Provide the [x, y] coordinate of the cell's center where the given text is located.  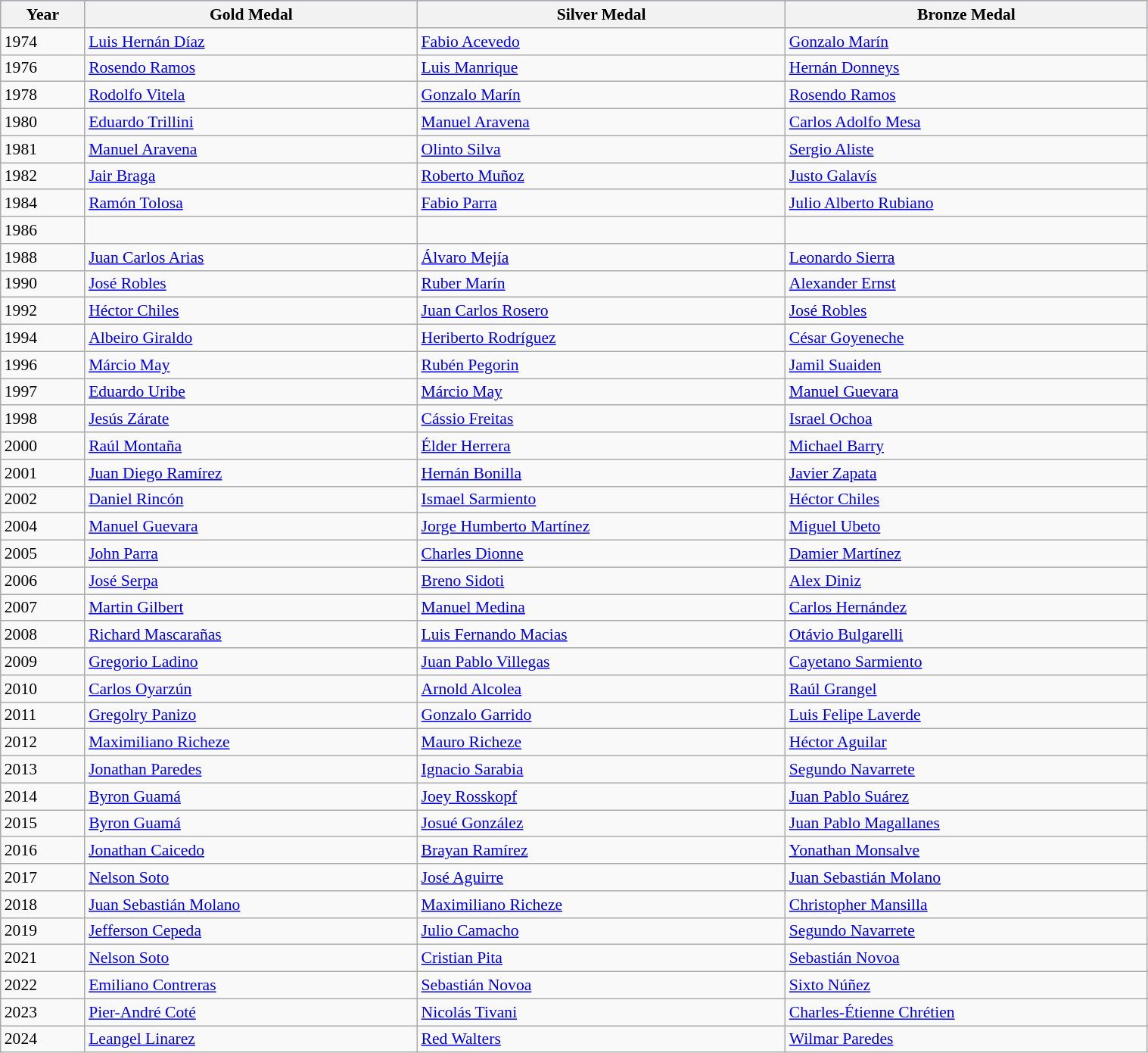
Raúl Montaña [251, 446]
2008 [42, 635]
César Goyeneche [966, 338]
2019 [42, 931]
Jorge Humberto Martínez [602, 527]
Gonzalo Garrido [602, 715]
Leangel Linarez [251, 1039]
1976 [42, 68]
Ignacio Sarabia [602, 770]
Gregorio Ladino [251, 662]
2013 [42, 770]
Jonathan Caicedo [251, 851]
Juan Carlos Rosero [602, 311]
1997 [42, 392]
2004 [42, 527]
2022 [42, 986]
Rodolfo Vitela [251, 95]
2012 [42, 743]
Damier Martínez [966, 554]
Yonathan Monsalve [966, 851]
Élder Herrera [602, 446]
1978 [42, 95]
Eduardo Trillini [251, 123]
Gregolry Panizo [251, 715]
2021 [42, 958]
Ramón Tolosa [251, 204]
Luis Fernando Macias [602, 635]
José Serpa [251, 581]
Juan Pablo Villegas [602, 662]
Charles Dionne [602, 554]
Miguel Ubeto [966, 527]
Sergio Aliste [966, 149]
Julio Alberto Rubiano [966, 204]
Bronze Medal [966, 14]
1994 [42, 338]
1981 [42, 149]
Rubén Pegorin [602, 365]
Emiliano Contreras [251, 986]
2002 [42, 500]
John Parra [251, 554]
Carlos Adolfo Mesa [966, 123]
Joey Rosskopf [602, 796]
Fabio Parra [602, 204]
Carlos Hernández [966, 608]
2001 [42, 473]
Jesús Zárate [251, 419]
Raúl Grangel [966, 689]
Ruber Marín [602, 284]
Javier Zapata [966, 473]
Leonardo Sierra [966, 257]
Olinto Silva [602, 149]
Jamil Suaiden [966, 365]
Michael Barry [966, 446]
Luis Hernán Díaz [251, 42]
Brayan Ramírez [602, 851]
1998 [42, 419]
Albeiro Giraldo [251, 338]
Ismael Sarmiento [602, 500]
Heriberto Rodríguez [602, 338]
Hernán Bonilla [602, 473]
Fabio Acevedo [602, 42]
1980 [42, 123]
Josué González [602, 824]
Israel Ochoa [966, 419]
Luis Felipe Laverde [966, 715]
1986 [42, 230]
Christopher Mansilla [966, 905]
2023 [42, 1012]
Richard Mascarañas [251, 635]
Daniel Rincón [251, 500]
2009 [42, 662]
Martin Gilbert [251, 608]
Wilmar Paredes [966, 1039]
Juan Pablo Magallanes [966, 824]
Jefferson Cepeda [251, 931]
Red Walters [602, 1039]
Héctor Aguilar [966, 743]
Year [42, 14]
Justo Galavís [966, 176]
2017 [42, 877]
1988 [42, 257]
Carlos Oyarzún [251, 689]
1992 [42, 311]
Jonathan Paredes [251, 770]
Pier-André Coté [251, 1012]
Julio Camacho [602, 931]
Juan Carlos Arias [251, 257]
Silver Medal [602, 14]
2014 [42, 796]
Manuel Medina [602, 608]
2024 [42, 1039]
Alex Diniz [966, 581]
Roberto Muñoz [602, 176]
Mauro Richeze [602, 743]
2007 [42, 608]
Eduardo Uribe [251, 392]
Arnold Alcolea [602, 689]
2018 [42, 905]
Cayetano Sarmiento [966, 662]
2005 [42, 554]
2015 [42, 824]
Sixto Núñez [966, 986]
Gold Medal [251, 14]
Alexander Ernst [966, 284]
1996 [42, 365]
Juan Diego Ramírez [251, 473]
1984 [42, 204]
Cristian Pita [602, 958]
Luis Manrique [602, 68]
2016 [42, 851]
Cássio Freitas [602, 419]
1990 [42, 284]
Otávio Bulgarelli [966, 635]
Charles-Étienne Chrétien [966, 1012]
Nicolás Tivani [602, 1012]
2006 [42, 581]
1982 [42, 176]
Juan Pablo Suárez [966, 796]
Álvaro Mejía [602, 257]
Hernán Donneys [966, 68]
2011 [42, 715]
2010 [42, 689]
José Aguirre [602, 877]
2000 [42, 446]
Jair Braga [251, 176]
1974 [42, 42]
Breno Sidoti [602, 581]
